Pinpoint the cell where the given text exists, returning its (x, y) midpoint coordinate. 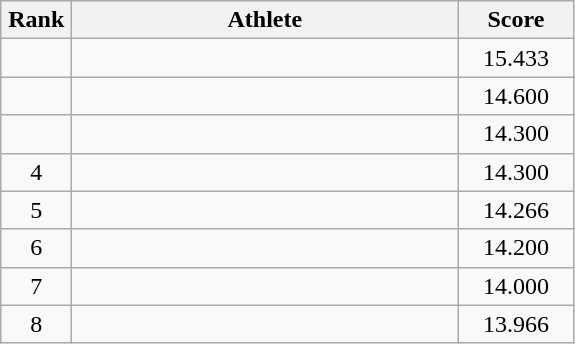
6 (36, 248)
14.000 (516, 286)
Rank (36, 20)
13.966 (516, 324)
7 (36, 286)
5 (36, 210)
4 (36, 172)
Athlete (265, 20)
14.600 (516, 96)
8 (36, 324)
14.200 (516, 248)
14.266 (516, 210)
Score (516, 20)
15.433 (516, 58)
